Determine the [X, Y] coordinate at the center of the cell enclosing the given text.  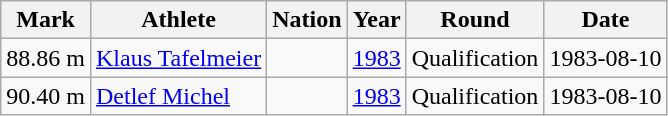
Klaus Tafelmeier [178, 58]
Nation [307, 20]
Athlete [178, 20]
88.86 m [46, 58]
Mark [46, 20]
Round [475, 20]
Year [376, 20]
90.40 m [46, 96]
Detlef Michel [178, 96]
Date [606, 20]
